Output the [x, y] coordinate of the center of the cell containing the given text.  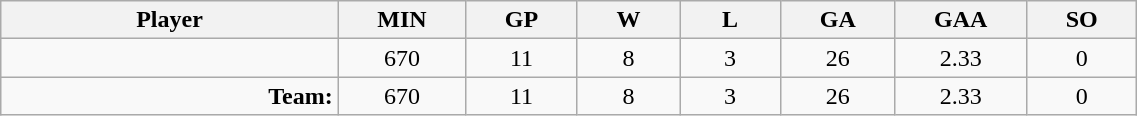
W [628, 20]
SO [1081, 20]
GAA [961, 20]
Player [170, 20]
MIN [402, 20]
GA [838, 20]
GP [522, 20]
L [730, 20]
Team: [170, 96]
